Return (x, y) of the center of cell containing provided text 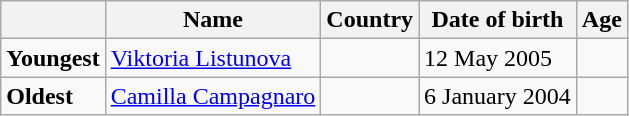
Camilla Campagnaro (213, 96)
Viktoria Listunova (213, 58)
6 January 2004 (498, 96)
Date of birth (498, 20)
Country (370, 20)
12 May 2005 (498, 58)
Oldest (53, 96)
Youngest (53, 58)
Name (213, 20)
Age (602, 20)
